Identify which cell holds the provided text, then report its [X, Y] central coordinate. 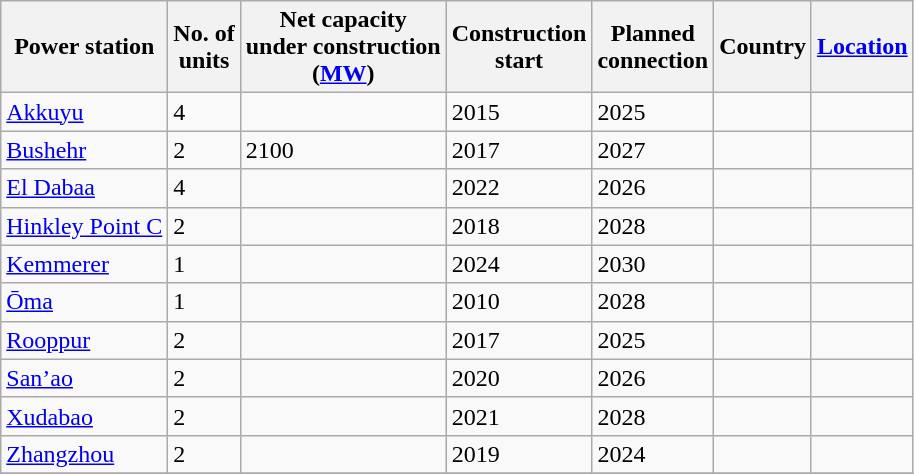
Country [763, 47]
Rooppur [84, 340]
Kemmerer [84, 264]
Constructionstart [519, 47]
Plannedconnection [653, 47]
Power station [84, 47]
2010 [519, 302]
2022 [519, 188]
2021 [519, 416]
2018 [519, 226]
Ōma [84, 302]
Net capacityunder construction(MW) [343, 47]
Bushehr [84, 150]
2100 [343, 150]
2015 [519, 112]
Xudabao [84, 416]
Zhangzhou [84, 454]
San’ao [84, 378]
No. ofunits [204, 47]
Hinkley Point C [84, 226]
Location [862, 47]
2030 [653, 264]
2027 [653, 150]
2019 [519, 454]
Akkuyu [84, 112]
El Dabaa [84, 188]
2020 [519, 378]
